Identify which cell holds the provided text, then report its (x, y) central coordinate. 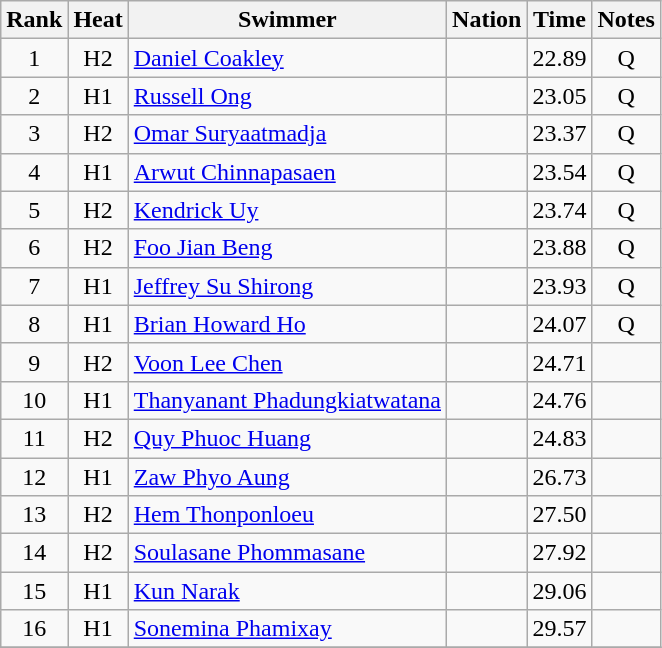
Hem Thonponloeu (287, 515)
12 (34, 477)
29.06 (560, 591)
Russell Ong (287, 96)
15 (34, 591)
9 (34, 362)
23.88 (560, 248)
Sonemina Phamixay (287, 629)
6 (34, 248)
Zaw Phyo Aung (287, 477)
24.76 (560, 400)
29.57 (560, 629)
8 (34, 324)
Nation (487, 20)
5 (34, 210)
Kun Narak (287, 591)
Brian Howard Ho (287, 324)
23.74 (560, 210)
Arwut Chinnapasaen (287, 172)
1 (34, 58)
27.92 (560, 553)
Daniel Coakley (287, 58)
23.93 (560, 286)
Time (560, 20)
Foo Jian Beng (287, 248)
14 (34, 553)
Quy Phuoc Huang (287, 438)
23.54 (560, 172)
24.71 (560, 362)
26.73 (560, 477)
Soulasane Phommasane (287, 553)
16 (34, 629)
Thanyanant Phadungkiatwatana (287, 400)
Jeffrey Su Shirong (287, 286)
Swimmer (287, 20)
13 (34, 515)
Heat (98, 20)
Rank (34, 20)
23.37 (560, 134)
24.07 (560, 324)
11 (34, 438)
4 (34, 172)
2 (34, 96)
7 (34, 286)
Kendrick Uy (287, 210)
24.83 (560, 438)
23.05 (560, 96)
10 (34, 400)
Omar Suryaatmadja (287, 134)
Voon Lee Chen (287, 362)
3 (34, 134)
Notes (626, 20)
27.50 (560, 515)
22.89 (560, 58)
